Identify which cell holds the provided text, then report its (x, y) central coordinate. 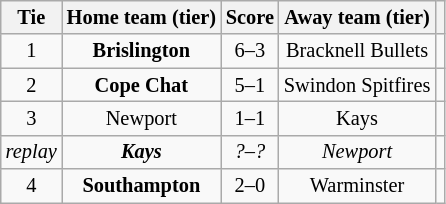
Bracknell Bullets (357, 51)
2–0 (250, 186)
4 (32, 186)
3 (32, 118)
?–? (250, 152)
Cope Chat (142, 85)
Score (250, 17)
Warminster (357, 186)
Swindon Spitfires (357, 85)
6–3 (250, 51)
1–1 (250, 118)
2 (32, 85)
Brislington (142, 51)
Away team (tier) (357, 17)
5–1 (250, 85)
Tie (32, 17)
replay (32, 152)
Southampton (142, 186)
1 (32, 51)
Home team (tier) (142, 17)
